Provide the (X, Y) coordinate of the cell's center where the given text is located.  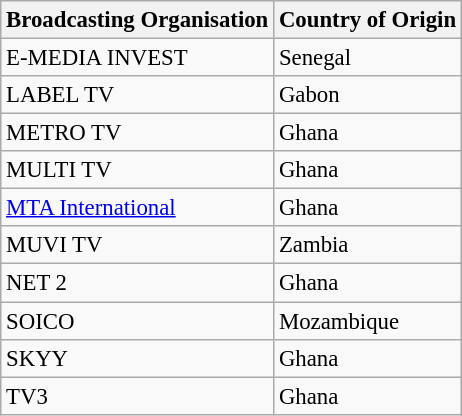
Gabon (368, 95)
SOICO (138, 321)
Mozambique (368, 321)
Senegal (368, 58)
MTA International (138, 208)
Country of Origin (368, 20)
NET 2 (138, 283)
MUVI TV (138, 245)
SKYY (138, 358)
TV3 (138, 396)
Broadcasting Organisation (138, 20)
E-MEDIA INVEST (138, 58)
MULTI TV (138, 170)
LABEL TV (138, 95)
Zambia (368, 245)
METRO TV (138, 133)
